From the cell containing the given text, extract its center point as [x, y] coordinate. 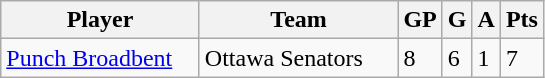
7 [522, 58]
Punch Broadbent [100, 58]
6 [457, 58]
Team [298, 20]
1 [486, 58]
G [457, 20]
Player [100, 20]
GP [420, 20]
8 [420, 58]
Ottawa Senators [298, 58]
Pts [522, 20]
A [486, 20]
